Provide the (X, Y) coordinate of the cell's center where the given text is located.  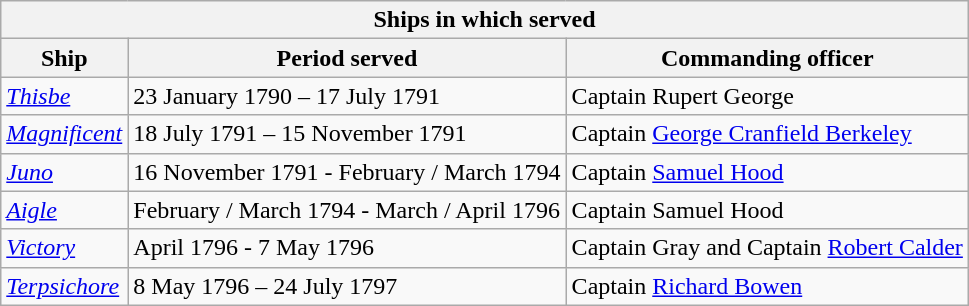
Thisbe (64, 96)
Commanding officer (767, 58)
April 1796 - 7 May 1796 (347, 248)
23 January 1790 – 17 July 1791 (347, 96)
Captain Rupert George (767, 96)
Victory (64, 248)
8 May 1796 – 24 July 1797 (347, 286)
Period served (347, 58)
Captain Richard Bowen (767, 286)
Magnificent (64, 134)
16 November 1791 - February / March 1794 (347, 172)
Ships in which served (485, 20)
Terpsichore (64, 286)
Ship (64, 58)
Juno (64, 172)
Captain George Cranfield Berkeley (767, 134)
Aigle (64, 210)
18 July 1791 – 15 November 1791 (347, 134)
February / March 1794 - March / April 1796 (347, 210)
Captain Gray and Captain Robert Calder (767, 248)
